Detect which cell encompasses the target text, then output its (x, y) center coordinate. 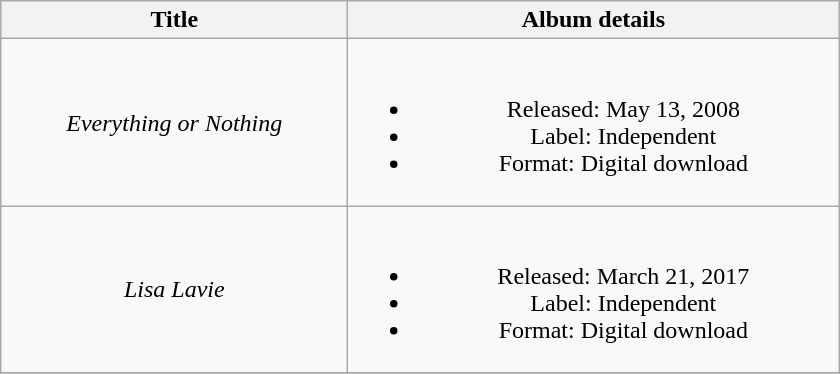
Everything or Nothing (174, 122)
Album details (594, 20)
Lisa Lavie (174, 290)
Released: May 13, 2008Label: IndependentFormat: Digital download (594, 122)
Released: March 21, 2017Label: IndependentFormat: Digital download (594, 290)
Title (174, 20)
